Locate the cell with the specified text and output its (x, y) center coordinate. 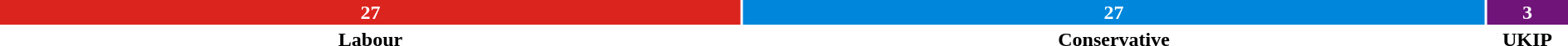
3 (1527, 12)
